Scan for the cell matching the given text and deliver its [x, y] coordinate at center. 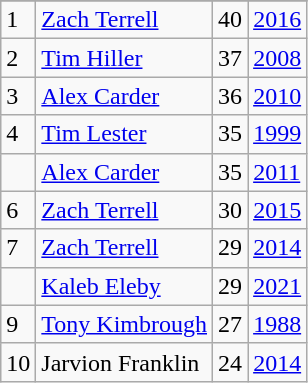
2015 [278, 210]
3 [18, 96]
24 [230, 362]
40 [230, 20]
2011 [278, 172]
6 [18, 210]
1 [18, 20]
37 [230, 58]
2008 [278, 58]
7 [18, 248]
Tim Lester [124, 134]
Tony Kimbrough [124, 324]
2010 [278, 96]
Jarvion Franklin [124, 362]
1988 [278, 324]
4 [18, 134]
9 [18, 324]
2021 [278, 286]
36 [230, 96]
2016 [278, 20]
Tim Hiller [124, 58]
Kaleb Eleby [124, 286]
1999 [278, 134]
30 [230, 210]
27 [230, 324]
10 [18, 362]
2 [18, 58]
